Identify which cell holds the provided text, then report its (x, y) central coordinate. 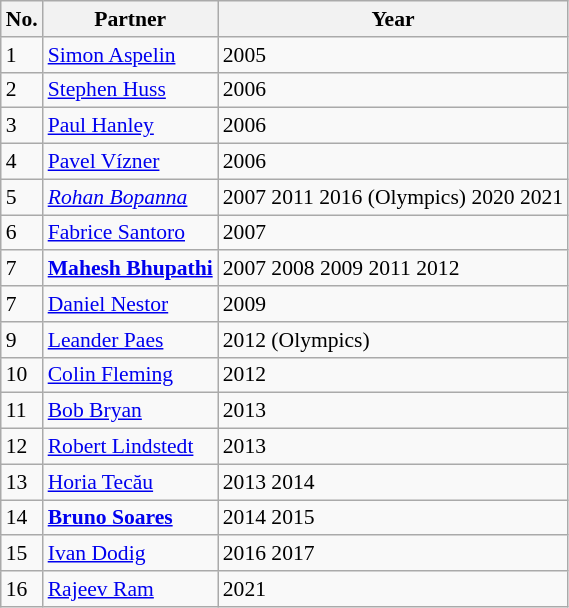
Pavel Vízner (130, 162)
2016 2017 (393, 554)
2007 2011 2016 (Olympics) 2020 2021 (393, 197)
2014 2015 (393, 518)
Ivan Dodig (130, 554)
2 (22, 90)
2007 2008 2009 2011 2012 (393, 269)
No. (22, 19)
Horia Tecău (130, 482)
Colin Fleming (130, 375)
Daniel Nestor (130, 304)
16 (22, 589)
2021 (393, 589)
1 (22, 55)
Bob Bryan (130, 411)
4 (22, 162)
10 (22, 375)
15 (22, 554)
Stephen Huss (130, 90)
2012 (393, 375)
2012 (Olympics) (393, 340)
2007 (393, 233)
Partner (130, 19)
6 (22, 233)
3 (22, 126)
13 (22, 482)
9 (22, 340)
Simon Aspelin (130, 55)
Fabrice Santoro (130, 233)
Paul Hanley (130, 126)
Bruno Soares (130, 518)
14 (22, 518)
11 (22, 411)
2013 2014 (393, 482)
Robert Lindstedt (130, 447)
Year (393, 19)
Rohan Bopanna (130, 197)
Mahesh Bhupathi (130, 269)
12 (22, 447)
Leander Paes (130, 340)
2005 (393, 55)
5 (22, 197)
Rajeev Ram (130, 589)
2009 (393, 304)
